For the text-containing cell, return its midpoint in [x, y] coordinate format. 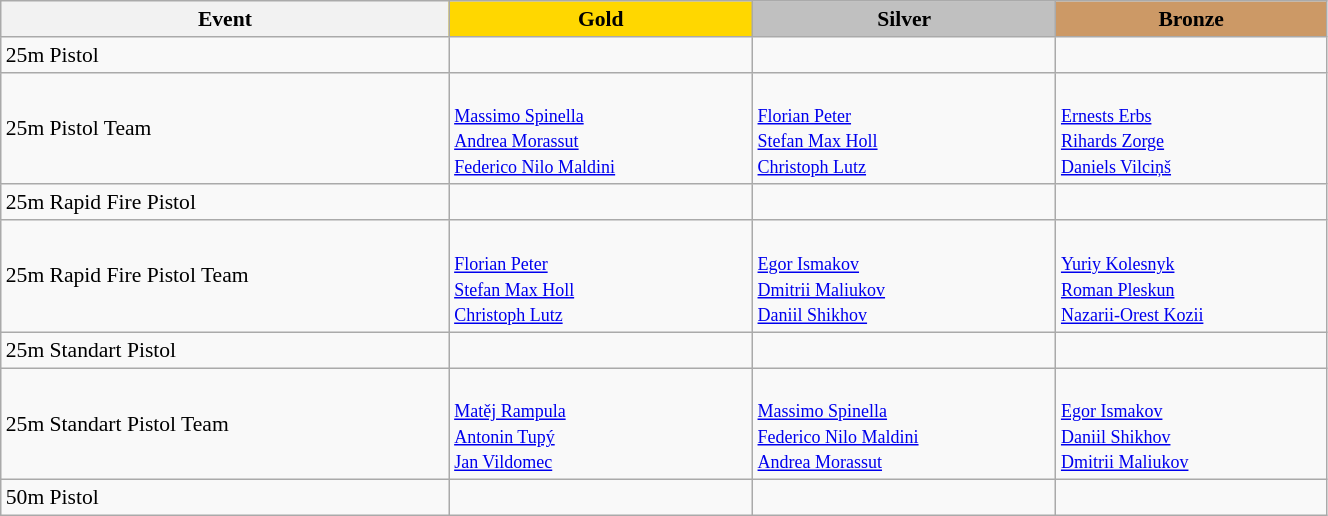
25m Rapid Fire Pistol Team [225, 276]
Egor IsmakovDmitrii MaliukovDaniil Shikhov [904, 276]
50m Pistol [225, 498]
Massimo SpinellaAndrea MorassutFederico Nilo Maldini [600, 128]
Silver [904, 19]
Ernests ErbsRihards ZorgeDaniels Vilciņš [1192, 128]
Gold [600, 19]
Yuriy KolesnykRoman PleskunNazarii-Orest Kozii [1192, 276]
25m Pistol [225, 55]
25m Pistol Team [225, 128]
Bronze [1192, 19]
Event [225, 19]
Matěj RampulaAntonin TupýJan Vildomec [600, 424]
Egor IsmakovDaniil ShikhovDmitrii Maliukov [1192, 424]
Massimo SpinellaFederico Nilo MaldiniAndrea Morassut [904, 424]
25m Standart Pistol [225, 350]
25m Rapid Fire Pistol [225, 203]
25m Standart Pistol Team [225, 424]
